For the text-containing cell, return its midpoint in [x, y] coordinate format. 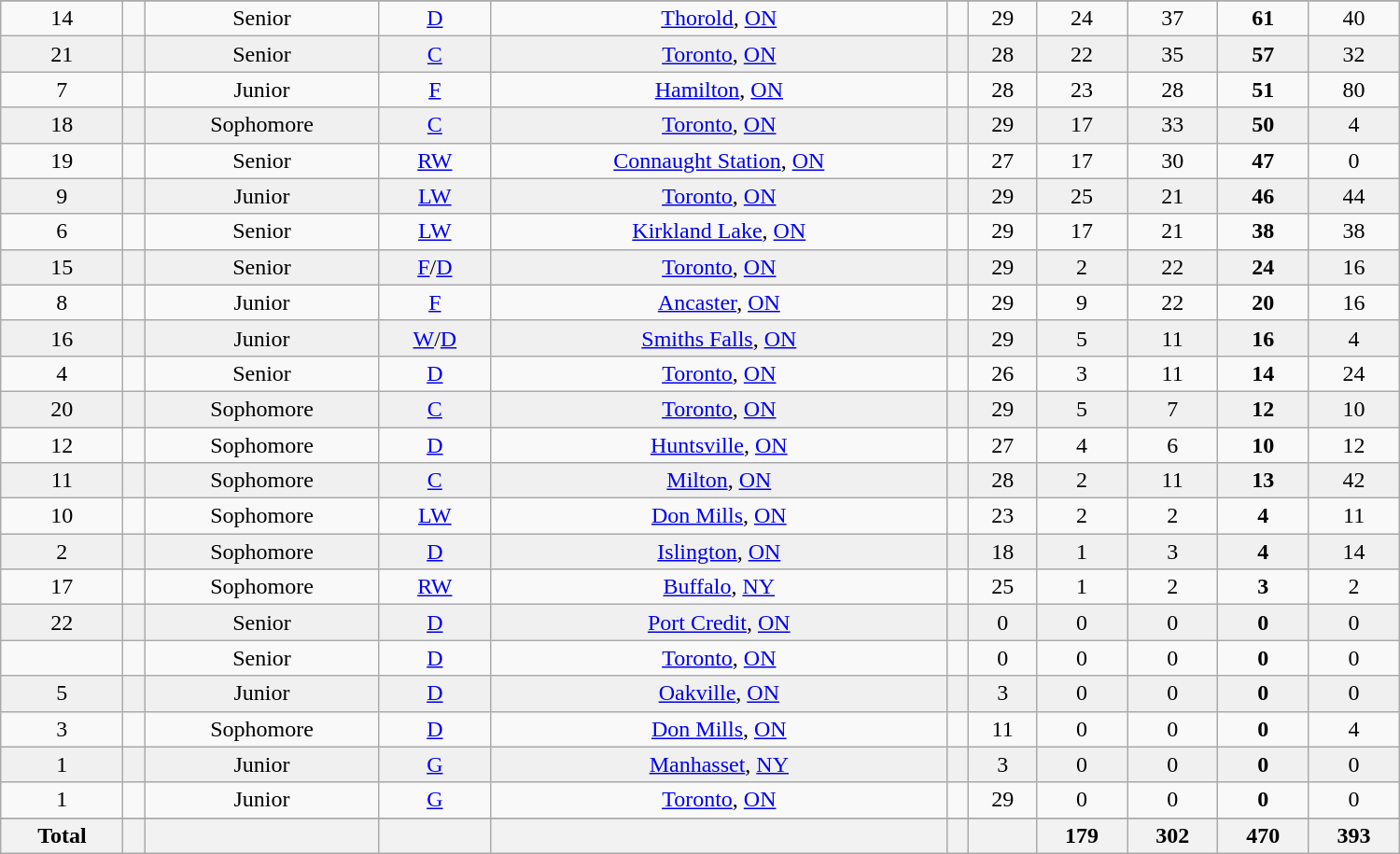
50 [1264, 125]
19 [62, 161]
302 [1172, 835]
26 [1002, 373]
8 [62, 302]
15 [62, 267]
30 [1172, 161]
40 [1353, 19]
Smiths Falls, ON [719, 338]
Connaught Station, ON [719, 161]
Islington, ON [719, 552]
35 [1172, 54]
80 [1353, 90]
33 [1172, 125]
Thorold, ON [719, 19]
47 [1264, 161]
Kirkland Lake, ON [719, 231]
57 [1264, 54]
32 [1353, 54]
Oakville, ON [719, 693]
37 [1172, 19]
Hamilton, ON [719, 90]
Ancaster, ON [719, 302]
W/D [435, 338]
44 [1353, 196]
Total [62, 835]
61 [1264, 19]
393 [1353, 835]
Port Credit, ON [719, 623]
13 [1264, 481]
Huntsville, ON [719, 445]
51 [1264, 90]
179 [1081, 835]
46 [1264, 196]
42 [1353, 481]
470 [1264, 835]
Buffalo, NY [719, 587]
Milton, ON [719, 481]
F/D [435, 267]
Manhasset, NY [719, 764]
